Output the [X, Y] coordinate of the center of the cell containing the given text.  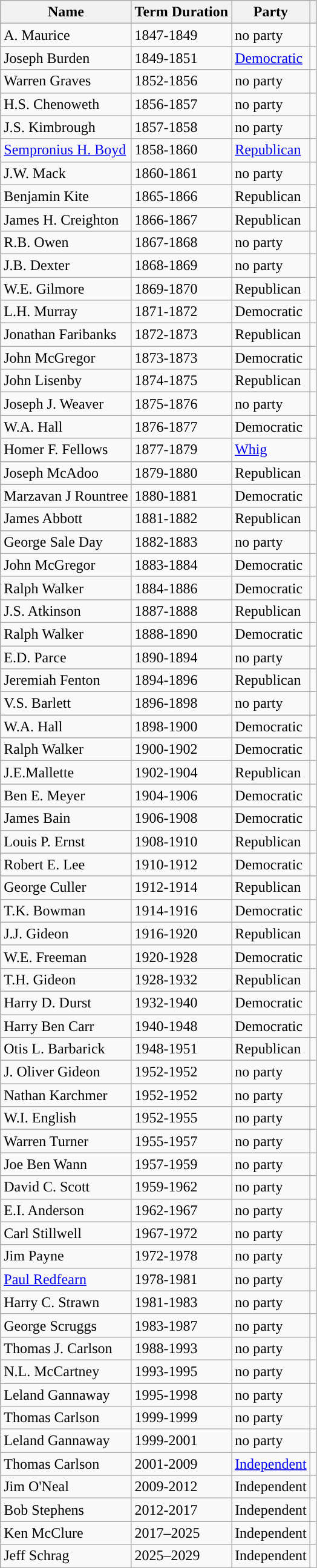
Joe Ben Wann [66, 1164]
Thomas J. Carlson [66, 1348]
David C. Scott [66, 1187]
Warren Turner [66, 1141]
Joseph J. Weaver [66, 404]
1995-1998 [181, 1394]
Jonathan Faribanks [66, 335]
1875-1876 [181, 404]
Jim O'Neal [66, 1487]
1940-1948 [181, 1026]
1874-1875 [181, 381]
1916-1920 [181, 934]
Bob Stephens [66, 1510]
1849-1851 [181, 58]
Party [271, 12]
1877-1879 [181, 450]
Nathan Karchmer [66, 1095]
1988-1993 [181, 1348]
R.B. Owen [66, 242]
George Scruggs [66, 1325]
J.B. Dexter [66, 265]
Jim Payne [66, 1256]
1876-1877 [181, 427]
Jeff Schrag [66, 1556]
Carl Stillwell [66, 1233]
Marzavan J Rountree [66, 496]
A. Maurice [66, 35]
1867-1868 [181, 242]
1888-1890 [181, 634]
1981-1983 [181, 1302]
James Bain [66, 819]
1999-1999 [181, 1418]
1900-1902 [181, 749]
Sempronius H. Boyd [66, 150]
1882-1883 [181, 542]
J.J. Gideon [66, 934]
T.K. Bowman [66, 911]
George Culler [66, 888]
1914-1916 [181, 911]
James H. Creighton [66, 219]
1884-1886 [181, 588]
N.L. McCartney [66, 1371]
E.I. Anderson [66, 1210]
1912-1914 [181, 888]
Joseph McAdoo [66, 473]
2017–2025 [181, 1533]
Warren Graves [66, 81]
1957-1959 [181, 1164]
1928-1932 [181, 980]
Robert E. Lee [66, 865]
1959-1962 [181, 1187]
1858-1860 [181, 150]
John Lisenby [66, 381]
L.H. Murray [66, 312]
J. Oliver Gideon [66, 1072]
1978-1981 [181, 1279]
Paul Redfearn [66, 1279]
1898-1900 [181, 726]
2025–2029 [181, 1556]
1869-1870 [181, 289]
1894-1896 [181, 680]
1883-1884 [181, 565]
Louis P. Ernst [66, 842]
Term Duration [181, 12]
J.W. Mack [66, 173]
1866-1867 [181, 219]
J.S. Atkinson [66, 611]
1972-1978 [181, 1256]
1904-1906 [181, 796]
E.D. Parce [66, 657]
W.E. Freeman [66, 957]
1983-1987 [181, 1325]
W.E. Gilmore [66, 289]
2012-2017 [181, 1510]
1948-1951 [181, 1049]
1920-1928 [181, 957]
1857-1858 [181, 127]
1860-1861 [181, 173]
1952-1955 [181, 1118]
1856-1857 [181, 104]
1910-1912 [181, 865]
Harry Ben Carr [66, 1026]
J.S. Kimbrough [66, 127]
Jeremiah Fenton [66, 680]
1955-1957 [181, 1141]
1865-1866 [181, 196]
1999-2001 [181, 1441]
1902-1904 [181, 772]
Whig [271, 450]
Homer F. Fellows [66, 450]
T.H. Gideon [66, 980]
1890-1894 [181, 657]
1967-1972 [181, 1233]
James Abbott [66, 519]
W.I. English [66, 1118]
Name [66, 12]
1880-1881 [181, 496]
1896-1898 [181, 703]
1879-1880 [181, 473]
2009-2012 [181, 1487]
1887-1888 [181, 611]
1847-1849 [181, 35]
1852-1856 [181, 81]
H.S. Chenoweth [66, 104]
J.E.Mallette [66, 772]
1962-1967 [181, 1210]
Harry D. Durst [66, 1003]
Ken McClure [66, 1533]
2001-2009 [181, 1464]
1993-1995 [181, 1371]
1908-1910 [181, 842]
Otis L. Barbarick [66, 1049]
Joseph Burden [66, 58]
1873-1873 [181, 358]
V.S. Barlett [66, 703]
Benjamin Kite [66, 196]
Ben E. Meyer [66, 796]
George Sale Day [66, 542]
1906-1908 [181, 819]
1868-1869 [181, 265]
1871-1872 [181, 312]
Harry C. Strawn [66, 1302]
1881-1882 [181, 519]
1872-1873 [181, 335]
1932-1940 [181, 1003]
